Scan for the cell matching the given text and deliver its (x, y) coordinate at center. 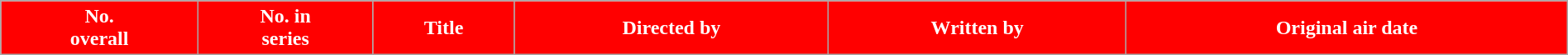
No. inseries (285, 28)
No.overall (99, 28)
Directed by (672, 28)
Written by (978, 28)
Original air date (1347, 28)
Title (443, 28)
